Detect which cell encompasses the target text, then output its [X, Y] center coordinate. 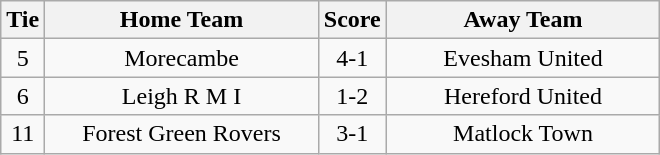
Home Team [182, 20]
1-2 [352, 96]
Tie [23, 20]
5 [23, 58]
3-1 [352, 134]
Morecambe [182, 58]
Away Team [523, 20]
Leigh R M I [182, 96]
Forest Green Rovers [182, 134]
Matlock Town [523, 134]
Score [352, 20]
4-1 [352, 58]
11 [23, 134]
6 [23, 96]
Evesham United [523, 58]
Hereford United [523, 96]
